Return the (x, y) coordinate for the center point of the cell that contains the specified text.  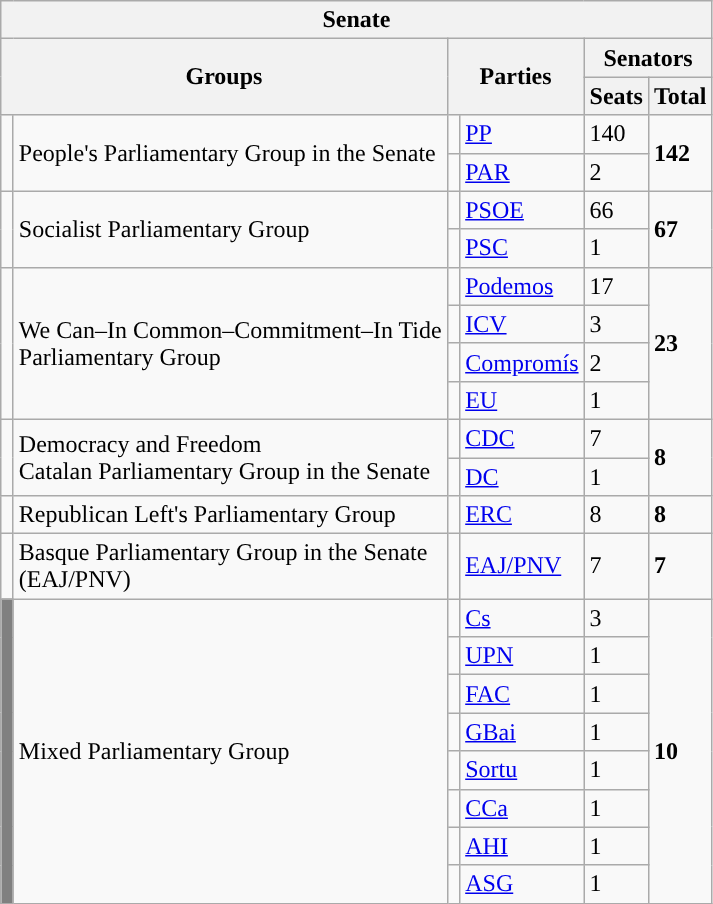
Socialist Parliamentary Group (230, 229)
GBai (522, 732)
Cs (522, 618)
Senate (356, 20)
Compromís (522, 362)
10 (680, 751)
67 (680, 229)
Sortu (522, 770)
17 (616, 286)
PSOE (522, 210)
ASG (522, 884)
Democracy and FreedomCatalan Parliamentary Group in the Senate (230, 457)
PSC (522, 248)
FAC (522, 694)
EU (522, 400)
People's Parliamentary Group in the Senate (230, 153)
PAR (522, 172)
Seats (616, 96)
Basque Parliamentary Group in the Senate(EAJ/PNV) (230, 566)
ICV (522, 324)
EAJ/PNV (522, 566)
Mixed Parliamentary Group (230, 751)
Republican Left's Parliamentary Group (230, 515)
ERC (522, 515)
DC (522, 477)
66 (616, 210)
UPN (522, 656)
Senators (648, 58)
Parties (516, 77)
140 (616, 134)
CCa (522, 808)
PP (522, 134)
Total (680, 96)
AHI (522, 846)
Podemos (522, 286)
CDC (522, 438)
We Can–In Common–Commitment–In TideParliamentary Group (230, 343)
Groups (224, 77)
142 (680, 153)
23 (680, 343)
